Identify which cell holds the provided text, then report its (X, Y) central coordinate. 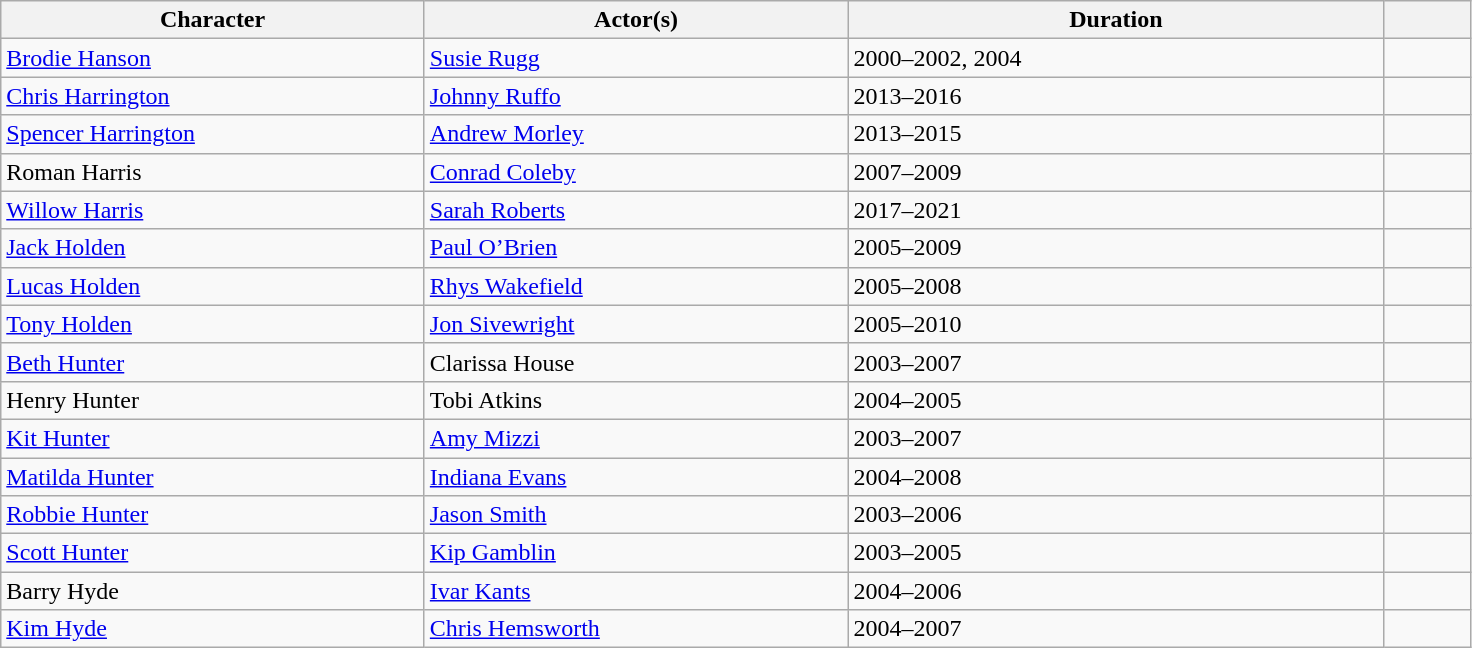
Scott Hunter (213, 553)
Chris Hemsworth (636, 629)
Kip Gamblin (636, 553)
Brodie Hanson (213, 58)
Willow Harris (213, 210)
Amy Mizzi (636, 438)
Chris Harrington (213, 96)
Kit Hunter (213, 438)
2007–2009 (1116, 172)
Spencer Harrington (213, 134)
Duration (1116, 20)
Ivar Kants (636, 591)
Susie Rugg (636, 58)
Jason Smith (636, 515)
Roman Harris (213, 172)
Kim Hyde (213, 629)
Sarah Roberts (636, 210)
Lucas Holden (213, 286)
2003–2005 (1116, 553)
Jack Holden (213, 248)
2017–2021 (1116, 210)
Paul O’Brien (636, 248)
2005–2008 (1116, 286)
Tobi Atkins (636, 400)
2004–2008 (1116, 477)
Character (213, 20)
2004–2005 (1116, 400)
Barry Hyde (213, 591)
Rhys Wakefield (636, 286)
Jon Sivewright (636, 324)
Andrew Morley (636, 134)
Actor(s) (636, 20)
2004–2007 (1116, 629)
Johnny Ruffo (636, 96)
Conrad Coleby (636, 172)
2003–2006 (1116, 515)
Beth Hunter (213, 362)
2013–2015 (1116, 134)
Matilda Hunter (213, 477)
2013–2016 (1116, 96)
Tony Holden (213, 324)
2005–2010 (1116, 324)
Indiana Evans (636, 477)
Henry Hunter (213, 400)
2005–2009 (1116, 248)
Clarissa House (636, 362)
2000–2002, 2004 (1116, 58)
Robbie Hunter (213, 515)
2004–2006 (1116, 591)
